Return the [X, Y] coordinate for the center point of the cell that contains the specified text.  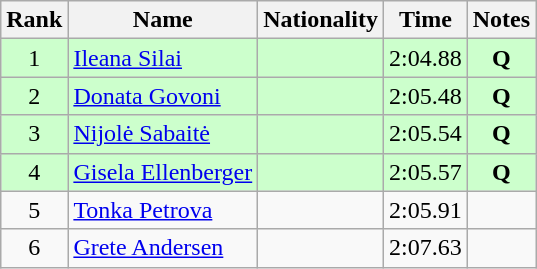
2:05.57 [425, 172]
Nationality [321, 20]
Grete Andersen [163, 248]
Time [425, 20]
1 [34, 58]
2:05.91 [425, 210]
Tonka Petrova [163, 210]
2:07.63 [425, 248]
2:05.48 [425, 96]
Rank [34, 20]
Gisela Ellenberger [163, 172]
6 [34, 248]
2:05.54 [425, 134]
2:04.88 [425, 58]
5 [34, 210]
Notes [501, 20]
Ileana Silai [163, 58]
Name [163, 20]
4 [34, 172]
3 [34, 134]
Donata Govoni [163, 96]
2 [34, 96]
Nijolė Sabaitė [163, 134]
